Search for the cell housing the specified text and yield its (X, Y) center coordinate. 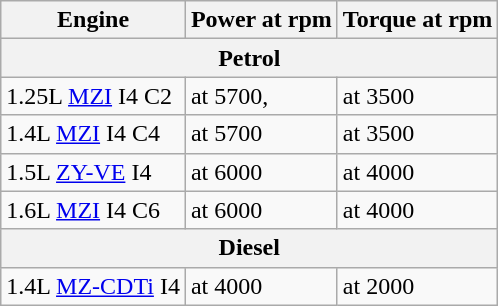
1.6L MZI I4 C6 (94, 210)
1.4L MZI I4 C4 (94, 134)
at 5700 (261, 134)
1.25L MZI I4 C2 (94, 96)
at 2000 (417, 286)
Petrol (250, 58)
1.5L ZY-VE I4 (94, 172)
Torque at rpm (417, 20)
at 5700, (261, 96)
Diesel (250, 248)
Power at rpm (261, 20)
Engine (94, 20)
1.4L MZ-CDTi I4 (94, 286)
